Detect which cell encompasses the target text, then output its [X, Y] center coordinate. 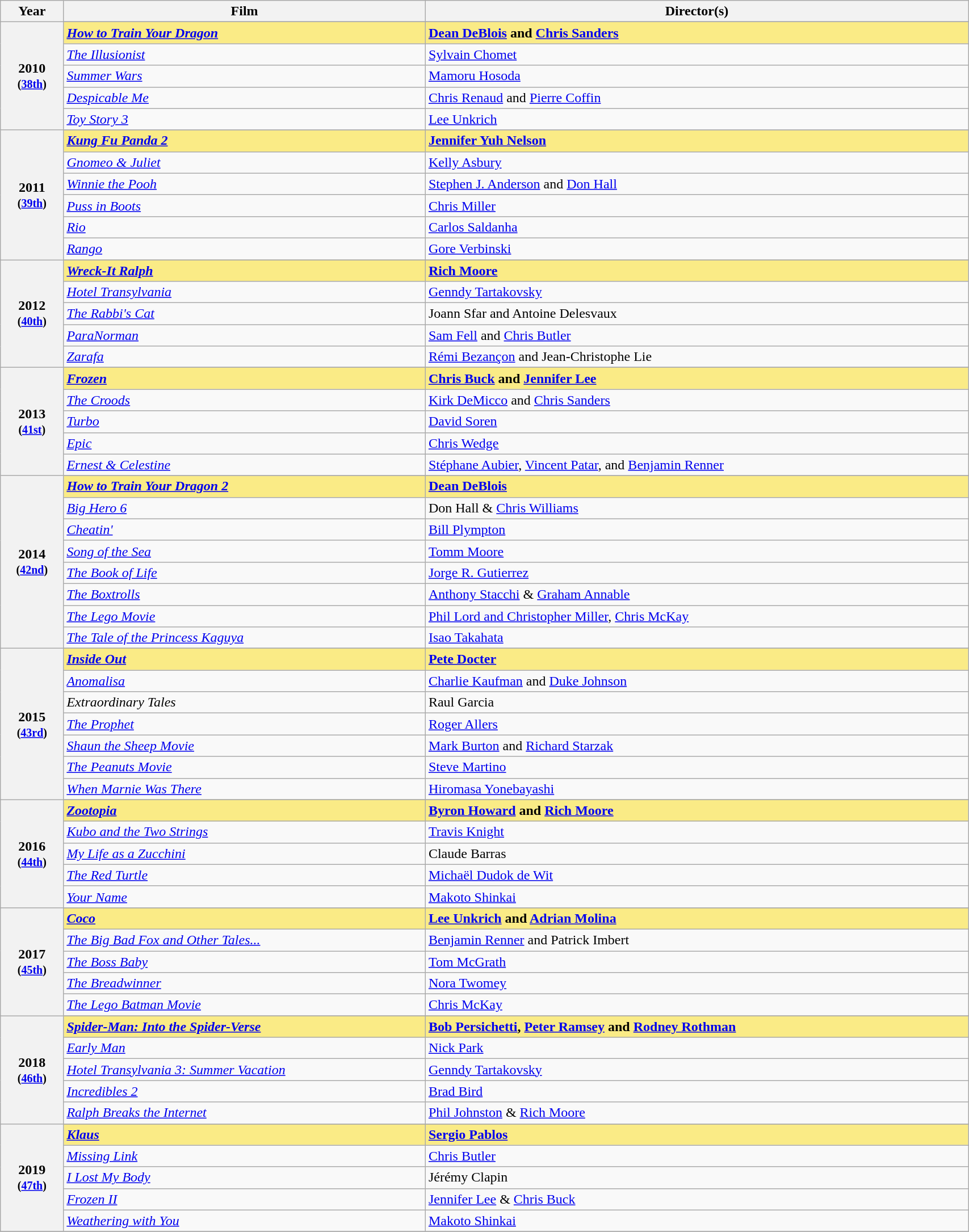
Kirk DeMicco and Chris Sanders [697, 400]
Nick Park [697, 1048]
Roger Allers [697, 724]
The Boxtrolls [245, 594]
Wreck-It Ralph [245, 271]
Nora Twomey [697, 983]
2017 (45th) [32, 961]
Mark Burton and Richard Starzak [697, 746]
Dean DeBlois and Chris Sanders [697, 33]
Zootopia [245, 810]
Turbo [245, 422]
David Soren [697, 422]
Chris McKay [697, 1005]
I Lost My Body [245, 1178]
Byron Howard and Rich Moore [697, 810]
Cheatin' [245, 529]
The Lego Batman Movie [245, 1005]
Ernest & Celestine [245, 465]
The Red Turtle [245, 875]
2016 (44th) [32, 853]
The Breadwinner [245, 983]
The Peanuts Movie [245, 767]
Mamoru Hosoda [697, 76]
2018 (46th) [32, 1070]
Kubo and the Two Strings [245, 832]
Spider-Man: Into the Spider-Verse [245, 1027]
Inside Out [245, 659]
Director(s) [697, 11]
Kung Fu Panda 2 [245, 141]
Despicable Me [245, 98]
Hotel Transylvania [245, 292]
Carlos Saldanha [697, 227]
Gnomeo & Juliet [245, 162]
Zarafa [245, 357]
Bob Persichetti, Peter Ramsey and Rodney Rothman [697, 1027]
Summer Wars [245, 76]
Phil Johnston & Rich Moore [697, 1113]
Frozen [245, 379]
Hiromasa Yonebayashi [697, 789]
Chris Miller [697, 205]
Frozen II [245, 1199]
Rio [245, 227]
Don Hall & Chris Williams [697, 508]
Toy Story 3 [245, 119]
Song of the Sea [245, 551]
My Life as a Zucchini [245, 853]
2011 (39th) [32, 195]
Film [245, 11]
Lee Unkrich [697, 119]
Lee Unkrich and Adrian Molina [697, 918]
Jennifer Lee & Chris Buck [697, 1199]
Bill Plympton [697, 529]
Sergio Pablos [697, 1134]
Extraordinary Tales [245, 703]
Benjamin Renner and Patrick Imbert [697, 940]
ParaNorman [245, 335]
Rango [245, 249]
Gore Verbinski [697, 249]
2019 (47th) [32, 1178]
2015 (43rd) [32, 724]
Sam Fell and Chris Butler [697, 335]
The Tale of the Princess Kaguya [245, 638]
Your Name [245, 897]
Tomm Moore [697, 551]
The Book of Life [245, 573]
Chris Butler [697, 1156]
Kelly Asbury [697, 162]
Michaël Dudok de Wit [697, 875]
The Rabbi's Cat [245, 314]
The Big Bad Fox and Other Tales... [245, 940]
Chris Wedge [697, 443]
Isao Takahata [697, 638]
Sylvain Chomet [697, 54]
Travis Knight [697, 832]
Year [32, 11]
Anomalisa [245, 681]
Epic [245, 443]
Chris Renaud and Pierre Coffin [697, 98]
Shaun the Sheep Movie [245, 746]
Anthony Stacchi & Graham Annable [697, 594]
Stéphane Aubier, Vincent Patar, and Benjamin Renner [697, 465]
Stephen J. Anderson and Don Hall [697, 184]
Puss in Boots [245, 205]
Rich Moore [697, 271]
2013 (41st) [32, 422]
Early Man [245, 1048]
When Marnie Was There [245, 789]
2014 (42nd) [32, 562]
Jennifer Yuh Nelson [697, 141]
Winnie the Pooh [245, 184]
Jérémy Clapin [697, 1178]
The Illusionist [245, 54]
Big Hero 6 [245, 508]
Tom McGrath [697, 962]
Pete Docter [697, 659]
How to Train Your Dragon 2 [245, 486]
Steve Martino [697, 767]
Missing Link [245, 1156]
Raul Garcia [697, 703]
Incredibles 2 [245, 1091]
The Prophet [245, 724]
Phil Lord and Christopher Miller, Chris McKay [697, 616]
The Lego Movie [245, 616]
Hotel Transylvania 3: Summer Vacation [245, 1070]
Jorge R. Gutierrez [697, 573]
Coco [245, 918]
Charlie Kaufman and Duke Johnson [697, 681]
How to Train Your Dragon [245, 33]
The Boss Baby [245, 962]
Rémi Bezançon and Jean-Christophe Lie [697, 357]
The Croods [245, 400]
2010 (38th) [32, 76]
Dean DeBlois [697, 486]
Klaus [245, 1134]
Joann Sfar and Antoine Delesvaux [697, 314]
Chris Buck and Jennifer Lee [697, 379]
2012 (40th) [32, 314]
Brad Bird [697, 1091]
Ralph Breaks the Internet [245, 1113]
Weathering with You [245, 1221]
Claude Barras [697, 853]
